Find where the given text appears and provide that cell's center as [X, Y] coordinate. 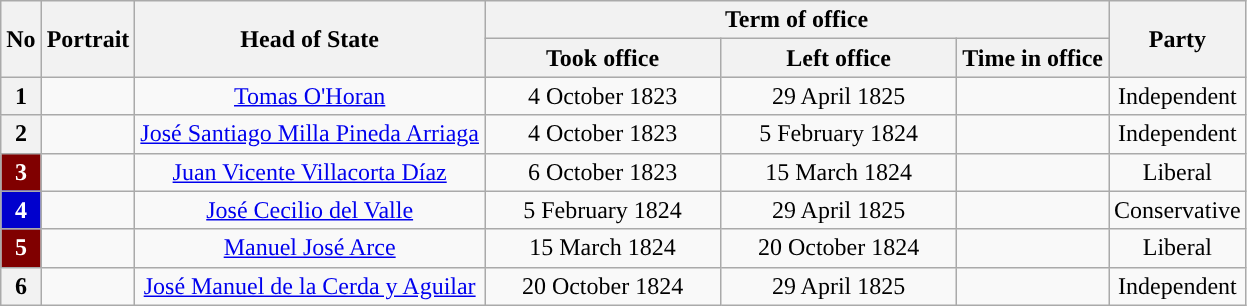
José Santiago Milla Pineda Arriaga [310, 134]
Took office [602, 58]
Party [1178, 39]
Conservative [1178, 210]
4 [21, 210]
Left office [839, 58]
6 October 1823 [602, 172]
Term of office [796, 20]
6 [21, 286]
3 [21, 172]
5 [21, 248]
José Cecilio del Valle [310, 210]
Manuel José Arce [310, 248]
Tomas O'Horan [310, 96]
1 [21, 96]
Juan Vicente Villacorta Díaz [310, 172]
José Manuel de la Cerda y Aguilar [310, 286]
Portrait [88, 39]
Head of State [310, 39]
2 [21, 134]
Time in office [1033, 58]
No [21, 39]
